Output the [x, y] coordinate of the center of the cell containing the given text.  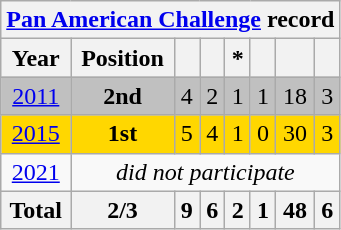
0 [262, 134]
9 [186, 210]
2015 [36, 134]
* [238, 58]
did not participate [206, 172]
Total [36, 210]
Position [122, 58]
2011 [36, 96]
Pan American Challenge record [170, 20]
2nd [122, 96]
2/3 [122, 210]
18 [296, 96]
5 [186, 134]
1st [122, 134]
2021 [36, 172]
Year [36, 58]
48 [296, 210]
30 [296, 134]
